Identify which cell holds the provided text, then report its (X, Y) central coordinate. 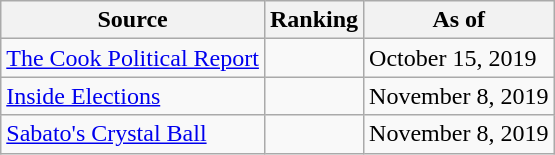
Ranking (314, 20)
The Cook Political Report (133, 58)
Inside Elections (133, 96)
October 15, 2019 (459, 58)
As of (459, 20)
Source (133, 20)
Sabato's Crystal Ball (133, 134)
